From the cell containing the given text, extract its center point as (X, Y) coordinate. 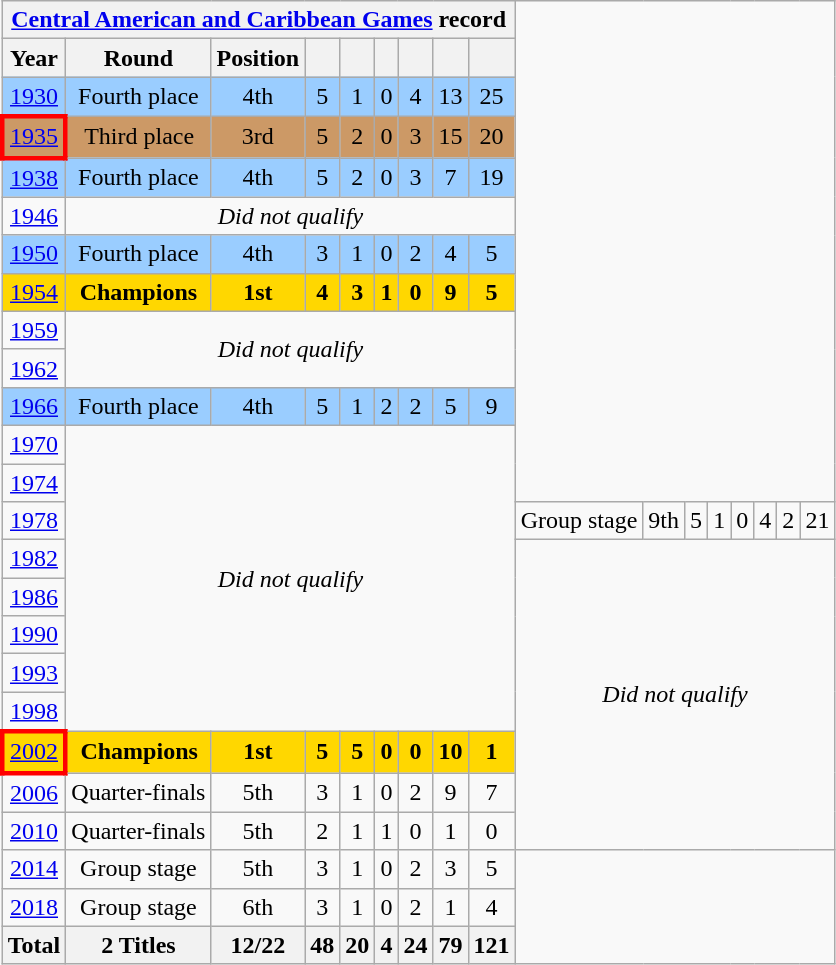
1986 (34, 597)
48 (322, 945)
1938 (34, 178)
1982 (34, 559)
Central American and Caribbean Games record (258, 20)
2006 (34, 792)
9th (664, 521)
1970 (34, 444)
2010 (34, 831)
19 (492, 178)
1946 (34, 216)
Position (258, 58)
79 (450, 945)
1954 (34, 292)
1935 (34, 136)
1950 (34, 254)
1998 (34, 712)
2018 (34, 907)
10 (450, 752)
1966 (34, 406)
1959 (34, 330)
21 (818, 521)
1978 (34, 521)
1930 (34, 97)
13 (450, 97)
15 (450, 136)
12/22 (258, 945)
6th (258, 907)
1990 (34, 635)
2014 (34, 869)
2 Titles (138, 945)
1993 (34, 673)
24 (416, 945)
1962 (34, 368)
Year (34, 58)
121 (492, 945)
Third place (138, 136)
2002 (34, 752)
3rd (258, 136)
1974 (34, 483)
Total (34, 945)
Round (138, 58)
25 (492, 97)
